Scan for the cell matching the given text and deliver its (X, Y) coordinate at center. 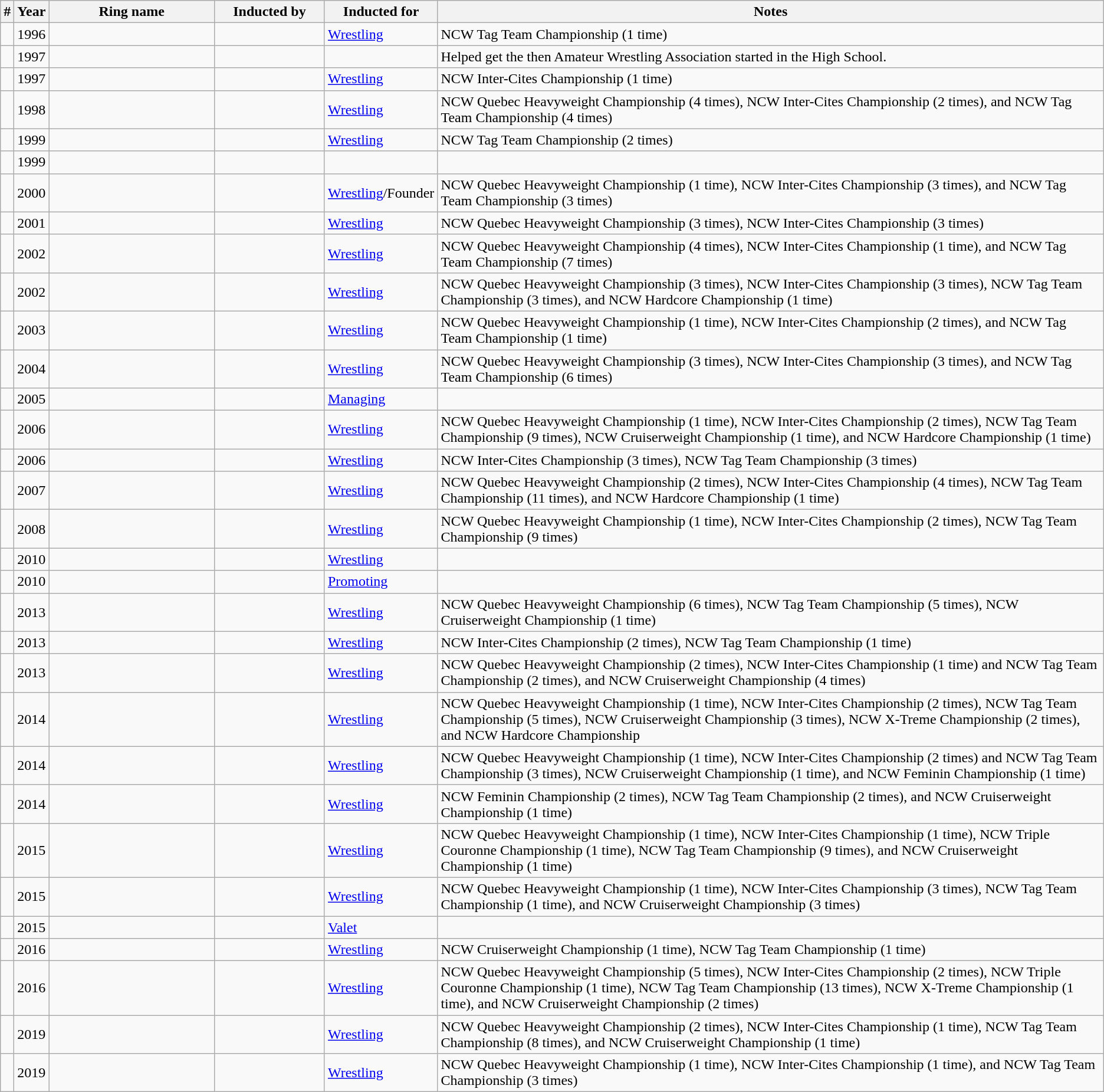
Wrestling/Founder (381, 192)
Valet (381, 927)
2008 (32, 529)
NCW Inter-Cites Championship (3 times), NCW Tag Team Championship (3 times) (770, 460)
2000 (32, 192)
2005 (32, 399)
2001 (32, 223)
NCW Inter-Cites Championship (2 times), NCW Tag Team Championship (1 time) (770, 642)
NCW Quebec Heavyweight Championship (6 times), NCW Tag Team Championship (5 times), NCW Cruiserweight Championship (1 time) (770, 612)
NCW Quebec Heavyweight Championship (3 times), NCW Inter-Cites Championship (3 times) (770, 223)
1996 (32, 34)
NCW Quebec Heavyweight Championship (3 times), NCW Inter-Cites Championship (3 times), and NCW Tag Team Championship (6 times) (770, 368)
NCW Inter-Cites Championship (1 time) (770, 79)
NCW Feminin Championship (2 times), NCW Tag Team Championship (2 times), and NCW Cruiserweight Championship (1 time) (770, 804)
Year (32, 12)
NCW Quebec Heavyweight Championship (4 times), NCW Inter-Cites Championship (1 time), and NCW Tag Team Championship (7 times) (770, 254)
2004 (32, 368)
2007 (32, 491)
# (7, 12)
NCW Quebec Heavyweight Championship (4 times), NCW Inter-Cites Championship (2 times), and NCW Tag Team Championship (4 times) (770, 110)
1998 (32, 110)
NCW Quebec Heavyweight Championship (1 time), NCW Inter-Cites Championship (2 times), NCW Tag Team Championship (9 times) (770, 529)
NCW Tag Team Championship (2 times) (770, 140)
Inducted for (381, 12)
Notes (770, 12)
NCW Quebec Heavyweight Championship (1 time), NCW Inter-Cites Championship (2 times), and NCW Tag Team Championship (1 time) (770, 330)
NCW Quebec Heavyweight Championship (1 time), NCW Inter-Cites Championship (1 time), and NCW Tag Team Championship (3 times) (770, 1073)
Managing (381, 399)
NCW Quebec Heavyweight Championship (1 time), NCW Inter-Cites Championship (3 times), and NCW Tag Team Championship (3 times) (770, 192)
Helped get the then Amateur Wrestling Association started in the High School. (770, 57)
2003 (32, 330)
Inducted by (269, 12)
Promoting (381, 582)
Ring name (132, 12)
NCW Cruiserweight Championship (1 time), NCW Tag Team Championship (1 time) (770, 950)
NCW Tag Team Championship (1 time) (770, 34)
